Extract the [x, y] coordinate from the center of the cell holding the provided text.  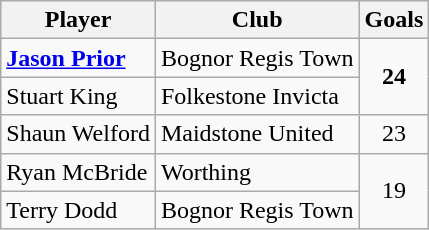
24 [394, 77]
Goals [394, 20]
Folkestone Invicta [257, 96]
Player [78, 20]
Terry Dodd [78, 210]
Club [257, 20]
Jason Prior [78, 58]
23 [394, 134]
Ryan McBride [78, 172]
Worthing [257, 172]
Stuart King [78, 96]
Maidstone United [257, 134]
19 [394, 191]
Shaun Welford [78, 134]
